From the cell containing the given text, extract its center point as [X, Y] coordinate. 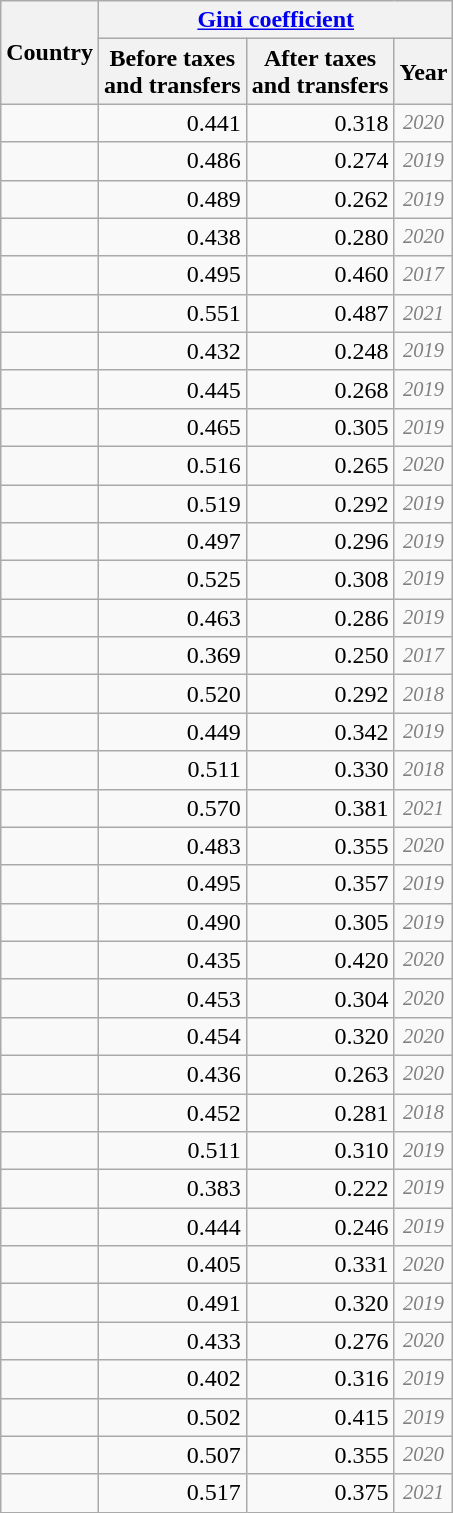
0.331 [320, 1265]
Country [50, 52]
0.497 [172, 542]
0.507 [172, 1455]
Before taxesand transfers [172, 72]
0.491 [172, 1303]
0.420 [320, 960]
0.369 [172, 656]
0.383 [172, 1189]
0.318 [320, 123]
0.330 [320, 770]
0.490 [172, 922]
0.465 [172, 427]
0.381 [320, 808]
0.519 [172, 503]
Gini coefficient [275, 20]
0.441 [172, 123]
0.265 [320, 465]
0.463 [172, 618]
0.248 [320, 351]
0.489 [172, 199]
0.486 [172, 161]
0.402 [172, 1379]
0.357 [320, 884]
0.310 [320, 1151]
0.405 [172, 1265]
0.281 [320, 1113]
0.487 [320, 313]
0.316 [320, 1379]
Year [424, 72]
0.438 [172, 237]
0.375 [320, 1493]
0.263 [320, 1074]
0.516 [172, 465]
0.342 [320, 732]
After taxesand transfers [320, 72]
0.517 [172, 1493]
0.525 [172, 580]
0.432 [172, 351]
0.268 [320, 389]
0.452 [172, 1113]
0.280 [320, 237]
0.502 [172, 1417]
0.433 [172, 1341]
0.296 [320, 542]
0.436 [172, 1074]
0.250 [320, 656]
0.570 [172, 808]
0.483 [172, 846]
0.453 [172, 998]
0.286 [320, 618]
0.415 [320, 1417]
0.246 [320, 1227]
0.222 [320, 1189]
0.551 [172, 313]
0.304 [320, 998]
0.460 [320, 275]
0.262 [320, 199]
0.276 [320, 1341]
0.308 [320, 580]
0.445 [172, 389]
0.444 [172, 1227]
0.454 [172, 1036]
0.449 [172, 732]
0.274 [320, 161]
0.435 [172, 960]
0.520 [172, 694]
